Determine the (X, Y) coordinate at the center of the cell enclosing the given text.  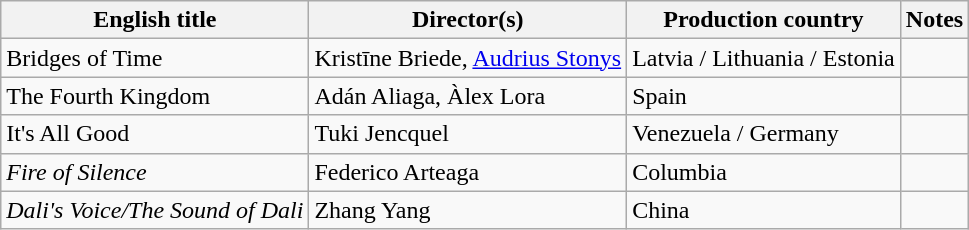
It's All Good (155, 134)
Kristīne Briede, Audrius Stonys (468, 58)
Director(s) (468, 20)
Fire of Silence (155, 172)
Spain (764, 96)
Federico Arteaga (468, 172)
English title (155, 20)
Latvia / Lithuania / Estonia (764, 58)
Zhang Yang (468, 210)
The Fourth Kingdom (155, 96)
Venezuela / Germany (764, 134)
Adán Aliaga, Àlex Lora (468, 96)
Tuki Jencquel (468, 134)
China (764, 210)
Production country (764, 20)
Bridges of Time (155, 58)
Columbia (764, 172)
Dali's Voice/The Sound of Dali (155, 210)
Notes (934, 20)
